Scan for the cell matching the given text and deliver its [x, y] coordinate at center. 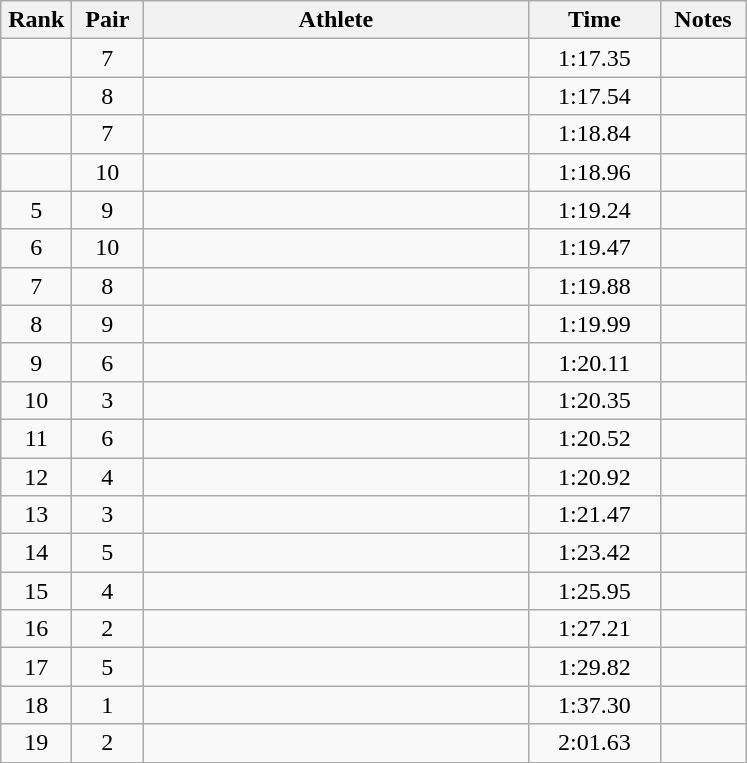
1:19.24 [594, 210]
1:18.96 [594, 172]
19 [36, 743]
1:17.35 [594, 58]
1:18.84 [594, 134]
2:01.63 [594, 743]
1:29.82 [594, 667]
17 [36, 667]
11 [36, 438]
1:23.42 [594, 553]
Notes [703, 20]
Time [594, 20]
15 [36, 591]
1:37.30 [594, 705]
1:17.54 [594, 96]
1 [108, 705]
1:21.47 [594, 515]
14 [36, 553]
1:25.95 [594, 591]
1:19.47 [594, 248]
Rank [36, 20]
1:27.21 [594, 629]
1:19.99 [594, 324]
1:20.11 [594, 362]
1:20.52 [594, 438]
18 [36, 705]
Pair [108, 20]
16 [36, 629]
1:20.92 [594, 477]
13 [36, 515]
Athlete [336, 20]
12 [36, 477]
1:20.35 [594, 400]
1:19.88 [594, 286]
